Determine the (x, y) coordinate at the center of the cell enclosing the given text.  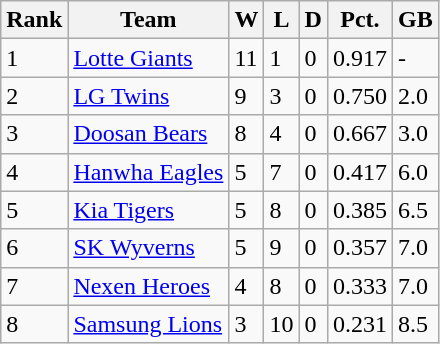
Rank (34, 20)
L (282, 20)
- (415, 58)
2 (34, 96)
0.231 (360, 324)
Pct. (360, 20)
Samsung Lions (148, 324)
0.417 (360, 172)
D (313, 20)
Doosan Bears (148, 134)
10 (282, 324)
6.0 (415, 172)
Lotte Giants (148, 58)
6.5 (415, 210)
0.917 (360, 58)
LG Twins (148, 96)
0.357 (360, 248)
W (246, 20)
6 (34, 248)
Hanwha Eagles (148, 172)
0.750 (360, 96)
GB (415, 20)
2.0 (415, 96)
0.333 (360, 286)
Team (148, 20)
11 (246, 58)
0.667 (360, 134)
8.5 (415, 324)
Nexen Heroes (148, 286)
0.385 (360, 210)
SK Wyverns (148, 248)
3.0 (415, 134)
Kia Tigers (148, 210)
